Output the [X, Y] coordinate of the center of the cell containing the given text.  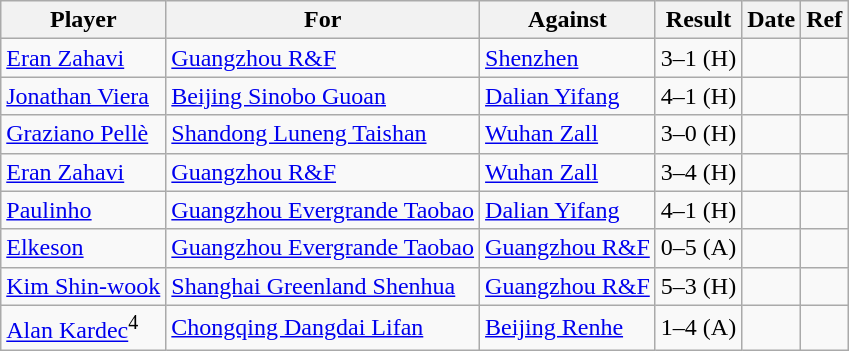
0–5 (A) [698, 248]
Paulinho [84, 210]
5–3 (H) [698, 286]
3–1 (H) [698, 58]
Chongqing Dangdai Lifan [323, 328]
Kim Shin-wook [84, 286]
Beijing Renhe [568, 328]
Shanghai Greenland Shenhua [323, 286]
Against [568, 20]
Graziano Pellè [84, 134]
Result [698, 20]
3–4 (H) [698, 172]
Elkeson [84, 248]
3–0 (H) [698, 134]
Alan Kardec4 [84, 328]
Shenzhen [568, 58]
Player [84, 20]
Date [772, 20]
1–4 (A) [698, 328]
Beijing Sinobo Guoan [323, 96]
Ref [824, 20]
Shandong Luneng Taishan [323, 134]
For [323, 20]
Jonathan Viera [84, 96]
